Find where the given text appears and provide that cell's center as (x, y) coordinate. 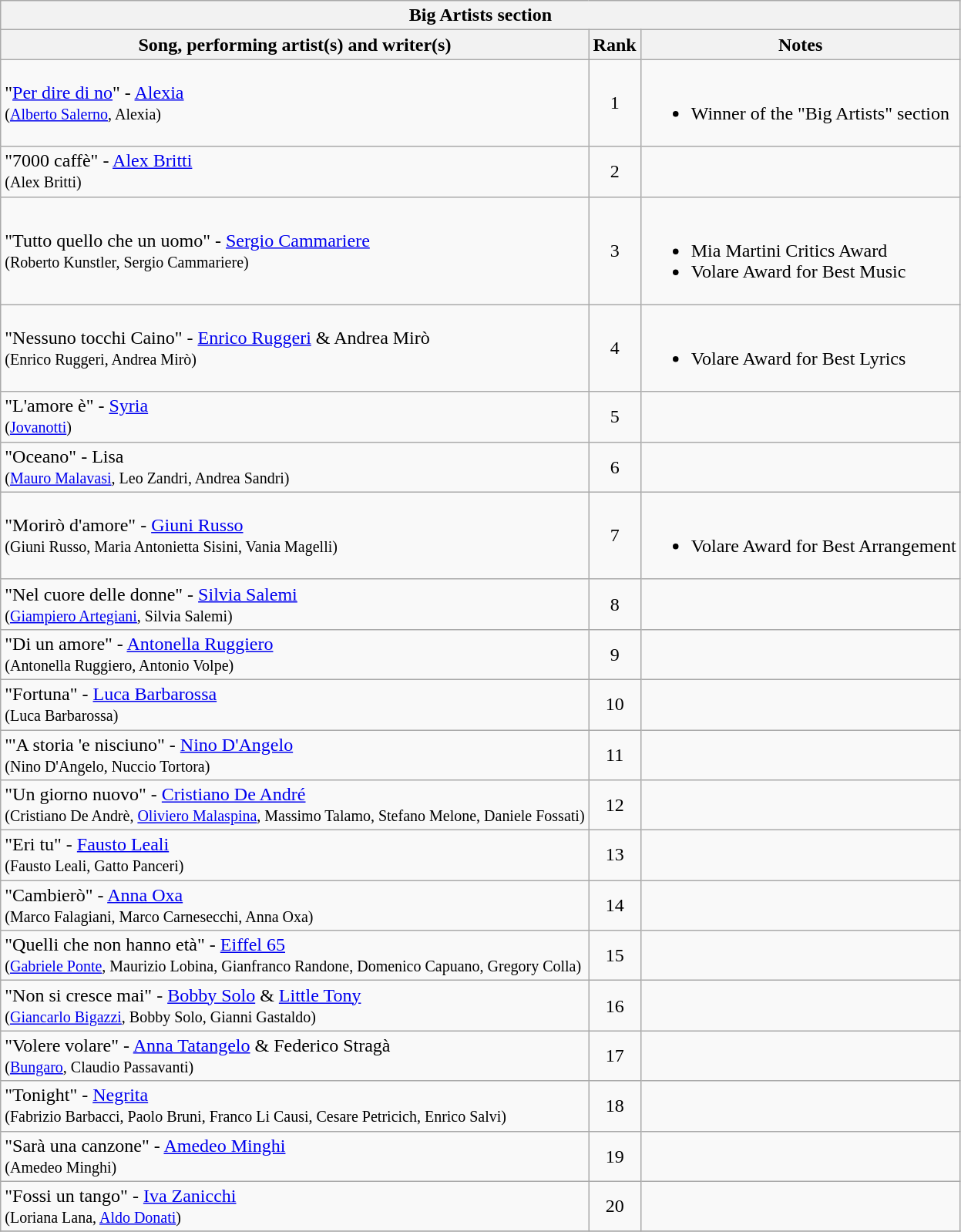
5 (615, 416)
Notes (800, 45)
9 (615, 654)
6 (615, 467)
12 (615, 805)
"Cambierò" - Anna Oxa (Marco Falagiani, Marco Carnesecchi, Anna Oxa) (294, 905)
2 (615, 171)
Mia Martini Critics AwardVolare Award for Best Music (800, 251)
Winner of the "Big Artists" section (800, 103)
"Un giorno nuovo" - Cristiano De André (Cristiano De Andrè, Oliviero Malaspina, Massimo Talamo, Stefano Melone, Daniele Fossati) (294, 805)
"Oceano" - Lisa (Mauro Malavasi, Leo Zandri, Andrea Sandri) (294, 467)
7 (615, 535)
4 (615, 348)
16 (615, 1005)
"Fortuna" - Luca Barbarossa (Luca Barbarossa) (294, 705)
"Nessuno tocchi Caino" - Enrico Ruggeri & Andrea Mirò (Enrico Ruggeri, Andrea Mirò) (294, 348)
8 (615, 604)
Volare Award for Best Arrangement (800, 535)
3 (615, 251)
"Morirò d'amore" - Giuni Russo (Giuni Russo, Maria Antonietta Sisini, Vania Magelli) (294, 535)
14 (615, 905)
19 (615, 1156)
"Per dire di no" - Alexia (Alberto Salerno, Alexia) (294, 103)
18 (615, 1106)
"Nel cuore delle donne" - Silvia Salemi (Giampiero Artegiani, Silvia Salemi) (294, 604)
Volare Award for Best Lyrics (800, 348)
17 (615, 1056)
"Fossi un tango" - Iva Zanicchi (Loriana Lana, Aldo Donati) (294, 1206)
13 (615, 856)
"'A storia 'e nisciuno" - Nino D'Angelo (Nino D'Angelo, Nuccio Tortora) (294, 754)
"Non si cresce mai" - Bobby Solo & Little Tony (Giancarlo Bigazzi, Bobby Solo, Gianni Gastaldo) (294, 1005)
11 (615, 754)
20 (615, 1206)
"Tonight" - Negrita (Fabrizio Barbacci, Paolo Bruni, Franco Li Causi, Cesare Petricich, Enrico Salvi) (294, 1106)
Song, performing artist(s) and writer(s) (294, 45)
Big Artists section (481, 15)
"Sarà una canzone" - Amedeo Minghi (Amedeo Minghi) (294, 1156)
Rank (615, 45)
"Quelli che non hanno età" - Eiffel 65 (Gabriele Ponte, Maurizio Lobina, Gianfranco Randone, Domenico Capuano, Gregory Colla) (294, 956)
"7000 caffè" - Alex Britti (Alex Britti) (294, 171)
"L'amore è" - Syria (Jovanotti) (294, 416)
10 (615, 705)
1 (615, 103)
"Eri tu" - Fausto Leali (Fausto Leali, Gatto Panceri) (294, 856)
15 (615, 956)
"Volere volare" - Anna Tatangelo & Federico Stragà (Bungaro, Claudio Passavanti) (294, 1056)
"Tutto quello che un uomo" - Sergio Cammariere (Roberto Kunstler, Sergio Cammariere) (294, 251)
"Di un amore" - Antonella Ruggiero (Antonella Ruggiero, Antonio Volpe) (294, 654)
